Identify which cell holds the provided text, then report its [X, Y] central coordinate. 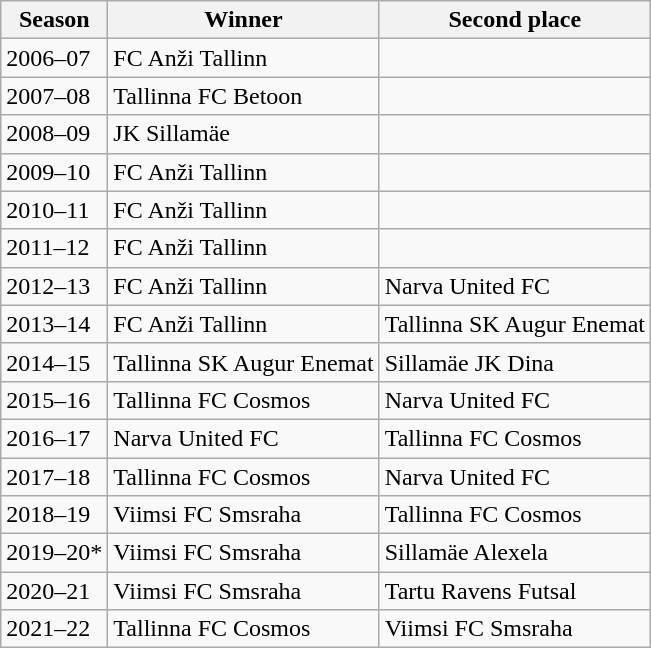
2011–12 [54, 248]
2010–11 [54, 210]
Second place [514, 20]
2020–21 [54, 591]
Tartu Ravens Futsal [514, 591]
2009–10 [54, 172]
2007–08 [54, 96]
Sillamäe Alexela [514, 553]
2013–14 [54, 324]
2006–07 [54, 58]
2014–15 [54, 362]
Sillamäe JK Dina [514, 362]
Winner [244, 20]
2017–18 [54, 477]
2015–16 [54, 400]
Tallinna FC Betoon [244, 96]
JK Sillamäe [244, 134]
2021–22 [54, 629]
2016–17 [54, 438]
2018–19 [54, 515]
Season [54, 20]
2008–09 [54, 134]
2019–20* [54, 553]
2012–13 [54, 286]
